Extract the (x, y) coordinate from the center of the cell holding the provided text.  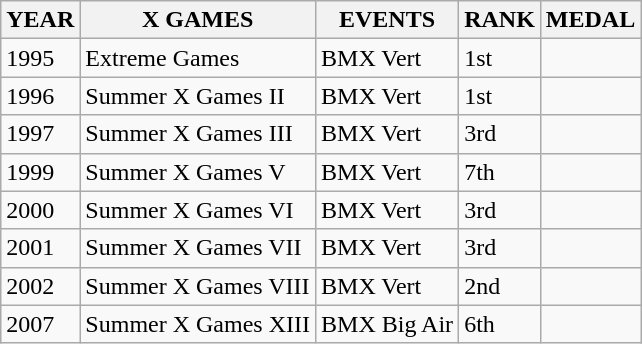
1997 (40, 134)
2001 (40, 248)
Summer X Games VII (198, 248)
6th (500, 324)
7th (500, 172)
Summer X Games VIII (198, 286)
X GAMES (198, 20)
Extreme Games (198, 58)
YEAR (40, 20)
1996 (40, 96)
2nd (500, 286)
1999 (40, 172)
1995 (40, 58)
Summer X Games II (198, 96)
RANK (500, 20)
BMX Big Air (388, 324)
Summer X Games V (198, 172)
2000 (40, 210)
MEDAL (590, 20)
EVENTS (388, 20)
Summer X Games III (198, 134)
2007 (40, 324)
Summer X Games VI (198, 210)
Summer X Games XIII (198, 324)
2002 (40, 286)
